For the text-containing cell, return its midpoint in [X, Y] coordinate format. 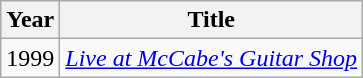
Year [30, 20]
Title [212, 20]
Live at McCabe's Guitar Shop [212, 58]
1999 [30, 58]
